Return [X, Y] of the center of cell containing provided text 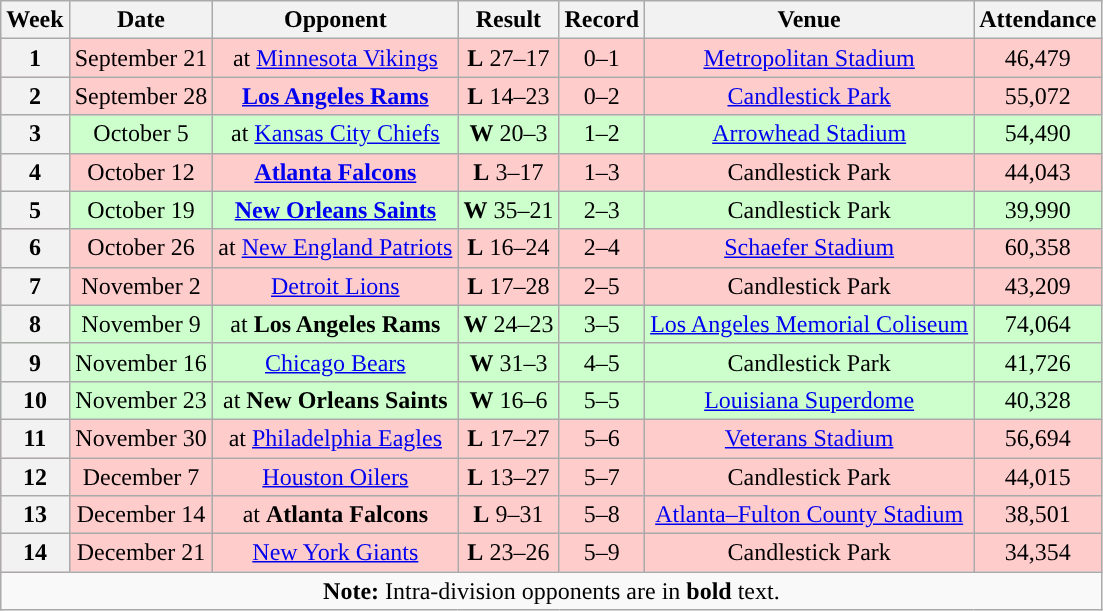
Chicago Bears [336, 362]
1–3 [602, 172]
1–2 [602, 134]
Veterans Stadium [810, 438]
Schaefer Stadium [810, 248]
13 [35, 515]
December 7 [141, 477]
4–5 [602, 362]
Los Angeles Memorial Coliseum [810, 324]
5–7 [602, 477]
L 9–31 [508, 515]
5–9 [602, 553]
5–6 [602, 438]
L 27–17 [508, 58]
Venue [810, 20]
L 3–17 [508, 172]
Note: Intra-division opponents are in bold text. [552, 591]
Los Angeles Rams [336, 96]
6 [35, 248]
at Philadelphia Eagles [336, 438]
at Atlanta Falcons [336, 515]
Date [141, 20]
W 16–6 [508, 400]
Houston Oilers [336, 477]
October 26 [141, 248]
2–5 [602, 286]
2–4 [602, 248]
56,694 [1038, 438]
Louisiana Superdome [810, 400]
Attendance [1038, 20]
November 30 [141, 438]
44,043 [1038, 172]
September 28 [141, 96]
W 24–23 [508, 324]
34,354 [1038, 553]
L 16–24 [508, 248]
New Orleans Saints [336, 210]
0–1 [602, 58]
4 [35, 172]
74,064 [1038, 324]
5 [35, 210]
Opponent [336, 20]
December 14 [141, 515]
October 5 [141, 134]
December 21 [141, 553]
October 12 [141, 172]
Arrowhead Stadium [810, 134]
2 [35, 96]
W 20–3 [508, 134]
November 23 [141, 400]
Result [508, 20]
44,015 [1038, 477]
November 2 [141, 286]
54,490 [1038, 134]
46,479 [1038, 58]
L 17–27 [508, 438]
at Minnesota Vikings [336, 58]
at Los Angeles Rams [336, 324]
5–8 [602, 515]
38,501 [1038, 515]
at Kansas City Chiefs [336, 134]
60,358 [1038, 248]
L 14–23 [508, 96]
43,209 [1038, 286]
10 [35, 400]
3 [35, 134]
8 [35, 324]
L 17–28 [508, 286]
September 21 [141, 58]
Metropolitan Stadium [810, 58]
October 19 [141, 210]
3–5 [602, 324]
40,328 [1038, 400]
Atlanta–Fulton County Stadium [810, 515]
0–2 [602, 96]
55,072 [1038, 96]
Atlanta Falcons [336, 172]
L 23–26 [508, 553]
7 [35, 286]
5–5 [602, 400]
12 [35, 477]
at New Orleans Saints [336, 400]
L 13–27 [508, 477]
41,726 [1038, 362]
November 16 [141, 362]
at New England Patriots [336, 248]
11 [35, 438]
November 9 [141, 324]
Record [602, 20]
1 [35, 58]
W 35–21 [508, 210]
Detroit Lions [336, 286]
2–3 [602, 210]
W 31–3 [508, 362]
Week [35, 20]
New York Giants [336, 553]
39,990 [1038, 210]
9 [35, 362]
14 [35, 553]
